Locate the cell with the specified text and output its [X, Y] center coordinate. 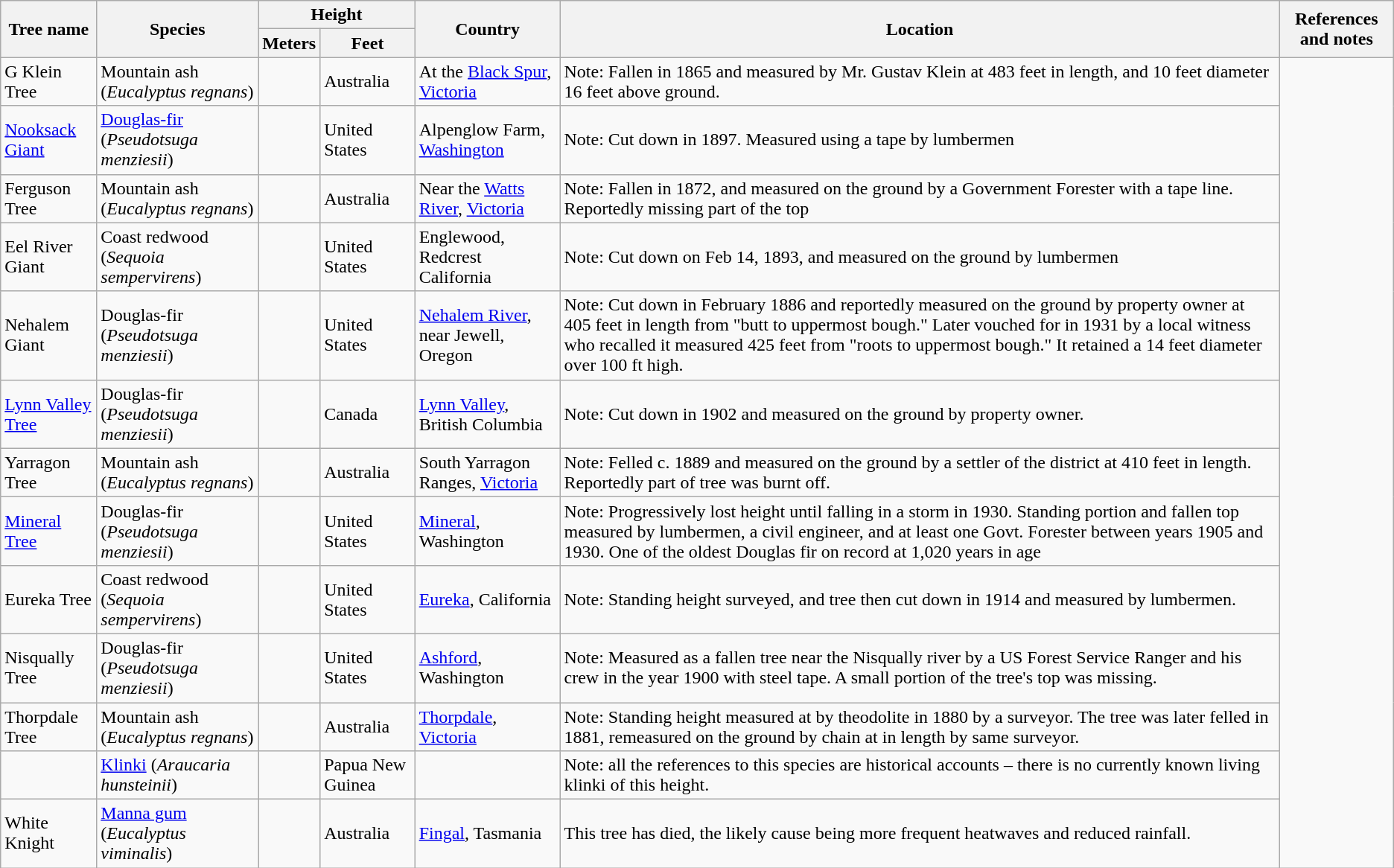
Note: Fallen in 1865 and measured by Mr. Gustav Klein at 483 feet in length, and 10 feet diameter 16 feet above ground. [920, 82]
Nehalem Giant [49, 335]
Ferguson Tree [49, 198]
Note: Cut down on Feb 14, 1893, and measured on the ground by lumbermen [920, 257]
Fingal, Tasmania [487, 834]
Note: Cut down in 1897. Measured using a tape by lumbermen [920, 140]
Height [337, 15]
Thorpdale Tree [49, 727]
Thorpdale, Victoria [487, 727]
Klinki (Araucaria hunsteinii) [177, 776]
At the Black Spur, Victoria [487, 82]
Species [177, 29]
Nisqually Tree [49, 668]
Note: Felled c. 1889 and measured on the ground by a settler of the district at 410 feet in length. Reportedly part of tree was burnt off. [920, 472]
Location [920, 29]
Lynn Valley Tree [49, 414]
Lynn Valley, British Columbia [487, 414]
Eureka, California [487, 599]
Mineral Tree [49, 531]
White Knight [49, 834]
Manna gum (Eucalyptus viminalis) [177, 834]
Country [487, 29]
References and notes [1336, 29]
Alpenglow Farm, Washington [487, 140]
Yarragon Tree [49, 472]
Meters [289, 43]
Nehalem River, near Jewell, Oregon [487, 335]
Note: all the references to this species are historical accounts – there is no currently known living klinki of this height. [920, 776]
Ashford, Washington [487, 668]
Eureka Tree [49, 599]
Note: Fallen in 1872, and measured on the ground by a Government Forester with a tape line. Reportedly missing part of the top [920, 198]
Papua New Guinea [368, 776]
Mineral, Washington [487, 531]
Note: Cut down in 1902 and measured on the ground by property owner. [920, 414]
Tree name [49, 29]
South Yarragon Ranges, Victoria [487, 472]
Near the Watts River, Victoria [487, 198]
Nooksack Giant [49, 140]
This tree has died, the likely cause being more frequent heatwaves and reduced rainfall. [920, 834]
Englewood, Redcrest California [487, 257]
Feet [368, 43]
Note: Standing height surveyed, and tree then cut down in 1914 and measured by lumbermen. [920, 599]
Eel River Giant [49, 257]
Canada [368, 414]
G Klein Tree [49, 82]
